Return the (x, y) coordinate for the center point of the cell that contains the specified text.  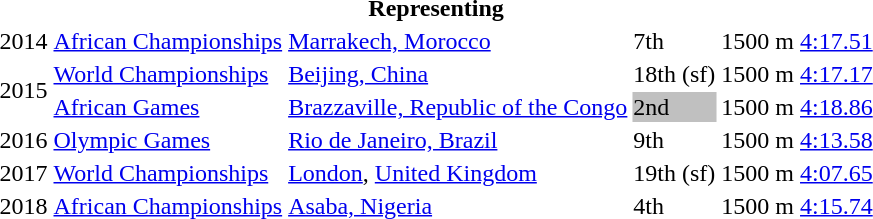
Brazzaville, Republic of the Congo (458, 107)
2nd (674, 107)
Rio de Janeiro, Brazil (458, 140)
7th (674, 41)
19th (sf) (674, 173)
African Games (168, 107)
9th (674, 140)
Beijing, China (458, 74)
Olympic Games (168, 140)
London, United Kingdom (458, 173)
18th (sf) (674, 74)
African Championships (168, 41)
Marrakech, Morocco (458, 41)
